For the text-containing cell, return its midpoint in (x, y) coordinate format. 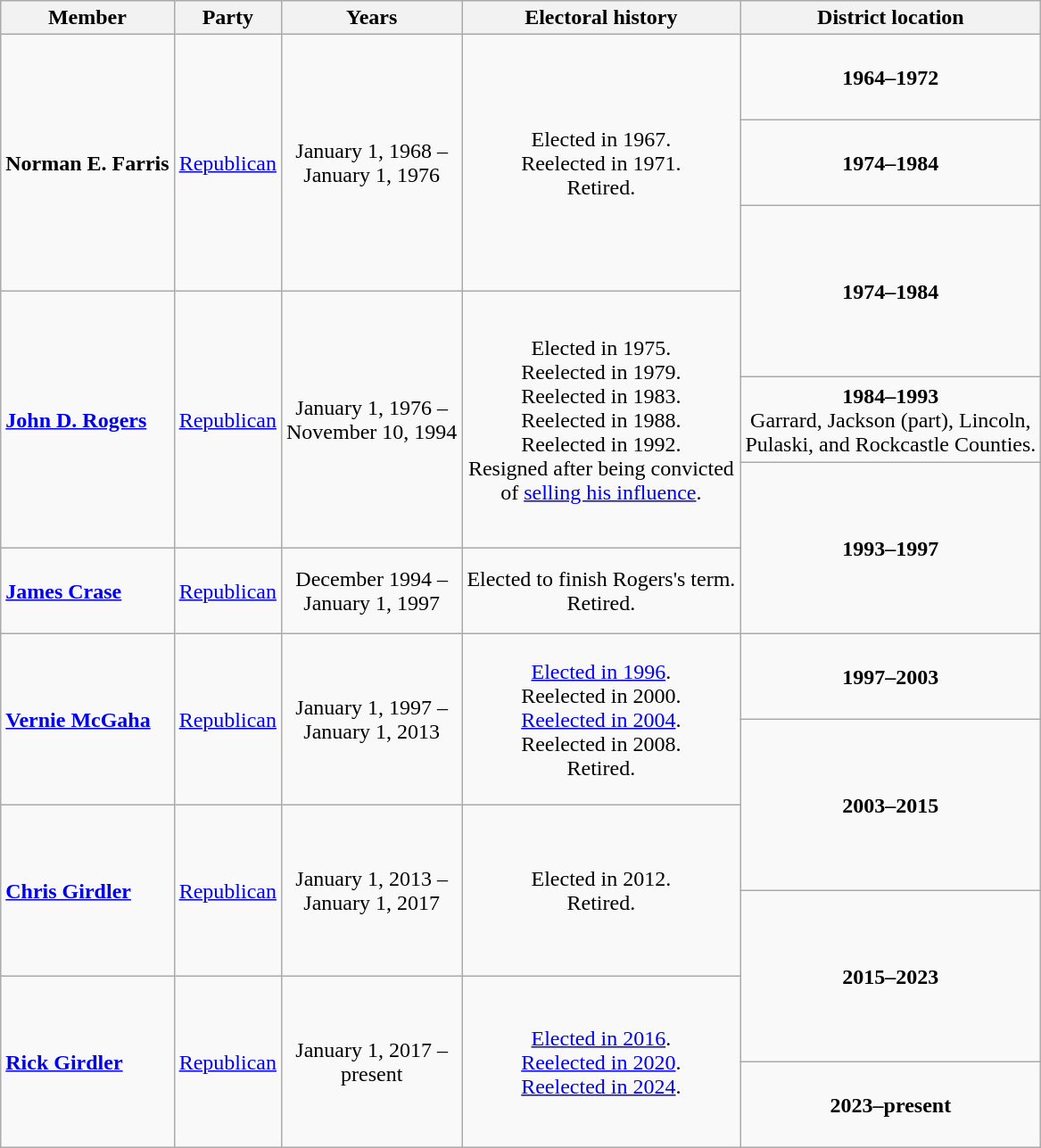
1984–1993Garrard, Jackson (part), Lincoln,Pulaski, and Rockcastle Counties. (890, 420)
Member (87, 18)
December 1994 –January 1, 1997 (371, 591)
1964–1972 (890, 78)
2015–2023 (890, 977)
January 1, 1976 –November 10, 1994 (371, 420)
James Crase (87, 591)
Elected in 1975.Reelected in 1979.Reelected in 1983.Reelected in 1988.Reelected in 1992.Resigned after being convictedof selling his influence. (601, 420)
2003–2015 (890, 805)
January 1, 1968 –January 1, 1976 (371, 163)
Elected to finish Rogers's term.Retired. (601, 591)
John D. Rogers (87, 420)
Chris Girdler (87, 891)
Elected in 1996.Reelected in 2000.Reelected in 2004.Reelected in 2008.Retired. (601, 720)
1993–1997 (890, 549)
2023–present (890, 1105)
Years (371, 18)
Elected in 2012.Retired. (601, 891)
Rick Girdler (87, 1062)
District location (890, 18)
1997–2003 (890, 677)
Elected in 2016.Reelected in 2020.Reelected in 2024. (601, 1062)
January 1, 2013 –January 1, 2017 (371, 891)
Electoral history (601, 18)
January 1, 1997 –January 1, 2013 (371, 720)
Elected in 1967.Reelected in 1971.Retired. (601, 163)
Norman E. Farris (87, 163)
Vernie McGaha (87, 720)
Party (227, 18)
January 1, 2017 –present (371, 1062)
